Find where the given text appears and provide that cell's center as [X, Y] coordinate. 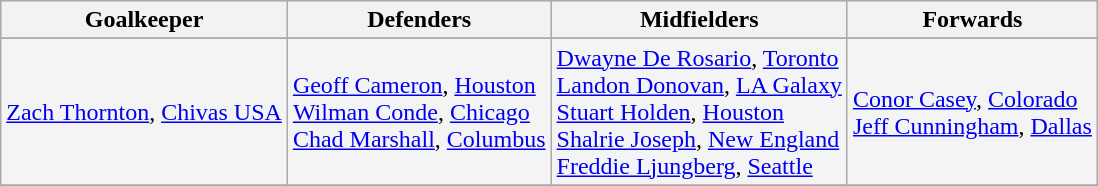
Geoff Cameron, Houston Wilman Conde, Chicago Chad Marshall, Columbus [419, 112]
Conor Casey, Colorado Jeff Cunningham, Dallas [972, 112]
Forwards [972, 20]
Dwayne De Rosario, Toronto Landon Donovan, LA Galaxy Stuart Holden, Houston Shalrie Joseph, New England Freddie Ljungberg, Seattle [699, 112]
Goalkeeper [144, 20]
Zach Thornton, Chivas USA [144, 112]
Defenders [419, 20]
Midfielders [699, 20]
